Search for the cell housing the specified text and yield its (x, y) center coordinate. 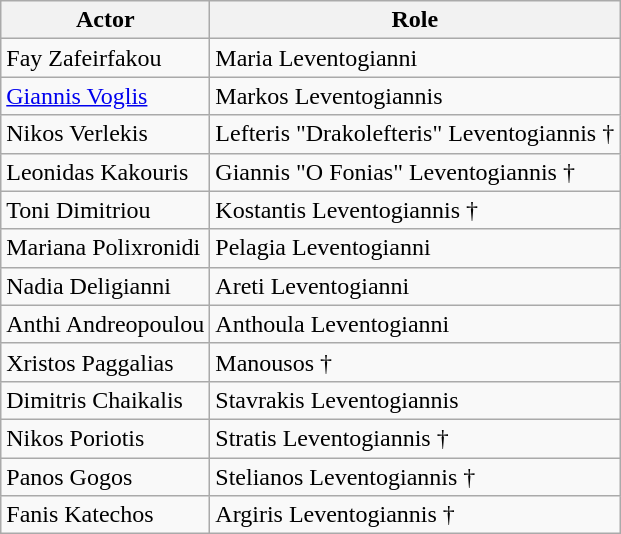
Maria Leventogianni (415, 58)
Toni Dimitriou (106, 210)
Role (415, 20)
Giannis "O Fonias" Leventogiannis † (415, 172)
Dimitris Chaikalis (106, 400)
Fanis Katechos (106, 515)
Manousos † (415, 362)
Stavrakis Leventogiannis (415, 400)
Nikos Verlekis (106, 134)
Fay Zafeirfakou (106, 58)
Pelagia Leventogianni (415, 248)
Nikos Poriotis (106, 438)
Xristos Paggalias (106, 362)
Actor (106, 20)
Anthi Andreopoulou (106, 324)
Mariana Polixronidi (106, 248)
Leonidas Kakouris (106, 172)
Areti Leventogianni (415, 286)
Markos Leventogiannis (415, 96)
Lefteris "Drakolefteris" Leventogiannis † (415, 134)
Argiris Leventogiannis † (415, 515)
Nadia Deligianni (106, 286)
Giannis Voglis (106, 96)
Stratis Leventogiannis † (415, 438)
Kostantis Leventogiannis † (415, 210)
Panos Gogos (106, 477)
Anthoula Leventogianni (415, 324)
Stelianos Leventogiannis † (415, 477)
